Determine the (X, Y) coordinate at the center of the cell enclosing the given text.  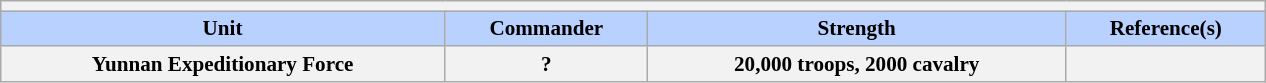
Commander (546, 28)
20,000 troops, 2000 cavalry (857, 64)
Strength (857, 28)
Reference(s) (1166, 28)
Yunnan Expeditionary Force (222, 64)
? (546, 64)
Unit (222, 28)
